Capture the cell that displays the provided text and extract its [X, Y] central coordinate. 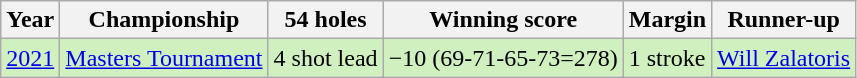
Will Zalatoris [784, 58]
54 holes [326, 20]
Runner-up [784, 20]
2021 [30, 58]
Championship [164, 20]
4 shot lead [326, 58]
1 stroke [667, 58]
−10 (69-71-65-73=278) [503, 58]
Year [30, 20]
Masters Tournament [164, 58]
Winning score [503, 20]
Margin [667, 20]
